Return the [x, y] coordinate for the center point of the cell that contains the specified text.  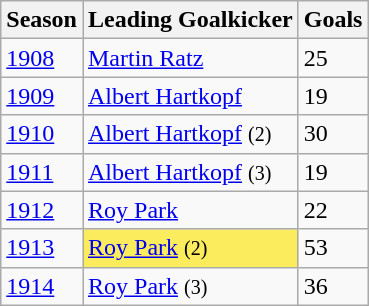
1911 [42, 172]
53 [333, 248]
1910 [42, 134]
25 [333, 58]
Roy Park (2) [190, 248]
Albert Hartkopf (2) [190, 134]
22 [333, 210]
30 [333, 134]
Albert Hartkopf (3) [190, 172]
Leading Goalkicker [190, 20]
1914 [42, 286]
Roy Park [190, 210]
Goals [333, 20]
Season [42, 20]
36 [333, 286]
Roy Park (3) [190, 286]
1913 [42, 248]
1908 [42, 58]
1912 [42, 210]
Albert Hartkopf [190, 96]
1909 [42, 96]
Martin Ratz [190, 58]
